Capture the cell that displays the provided text and extract its (X, Y) central coordinate. 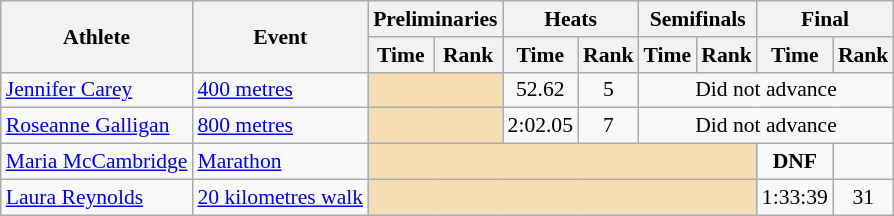
Event (281, 36)
52.62 (540, 90)
Laura Reynolds (97, 197)
20 kilometres walk (281, 197)
Marathon (281, 162)
1:33:39 (795, 197)
Maria McCambridge (97, 162)
Semifinals (698, 19)
Athlete (97, 36)
800 metres (281, 126)
Roseanne Galligan (97, 126)
400 metres (281, 90)
31 (864, 197)
Final (826, 19)
Preliminaries (435, 19)
Heats (571, 19)
7 (608, 126)
2:02.05 (540, 126)
DNF (795, 162)
Jennifer Carey (97, 90)
5 (608, 90)
